Search for the cell housing the specified text and yield its [x, y] center coordinate. 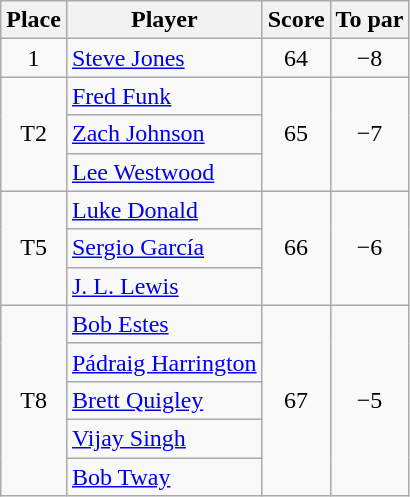
T5 [34, 248]
Luke Donald [164, 210]
1 [34, 58]
Bob Estes [164, 324]
Lee Westwood [164, 172]
Score [296, 20]
Player [164, 20]
−5 [370, 400]
Steve Jones [164, 58]
Fred Funk [164, 96]
T8 [34, 400]
−8 [370, 58]
Sergio García [164, 248]
T2 [34, 134]
Pádraig Harrington [164, 362]
Bob Tway [164, 477]
To par [370, 20]
Vijay Singh [164, 438]
J. L. Lewis [164, 286]
67 [296, 400]
66 [296, 248]
Place [34, 20]
Zach Johnson [164, 134]
Brett Quigley [164, 400]
65 [296, 134]
64 [296, 58]
−7 [370, 134]
−6 [370, 248]
